Return the (X, Y) coordinate for the center point of the cell that contains the specified text.  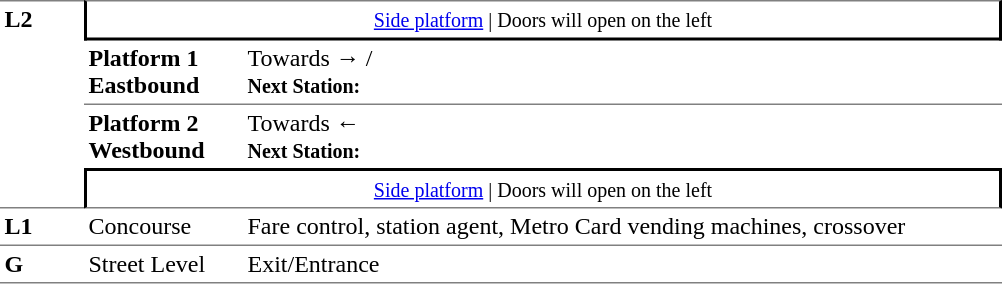
Towards → / Next Station: (622, 72)
Exit/Entrance (622, 264)
Street Level (164, 264)
Platform 1Eastbound (164, 72)
Towards ← Next Station: (622, 136)
Platform 2Westbound (164, 136)
Fare control, station agent, Metro Card vending machines, crossover (622, 226)
Concourse (164, 226)
L2 (42, 104)
G (42, 264)
L1 (42, 226)
